Find where the given text appears and provide that cell's center as [x, y] coordinate. 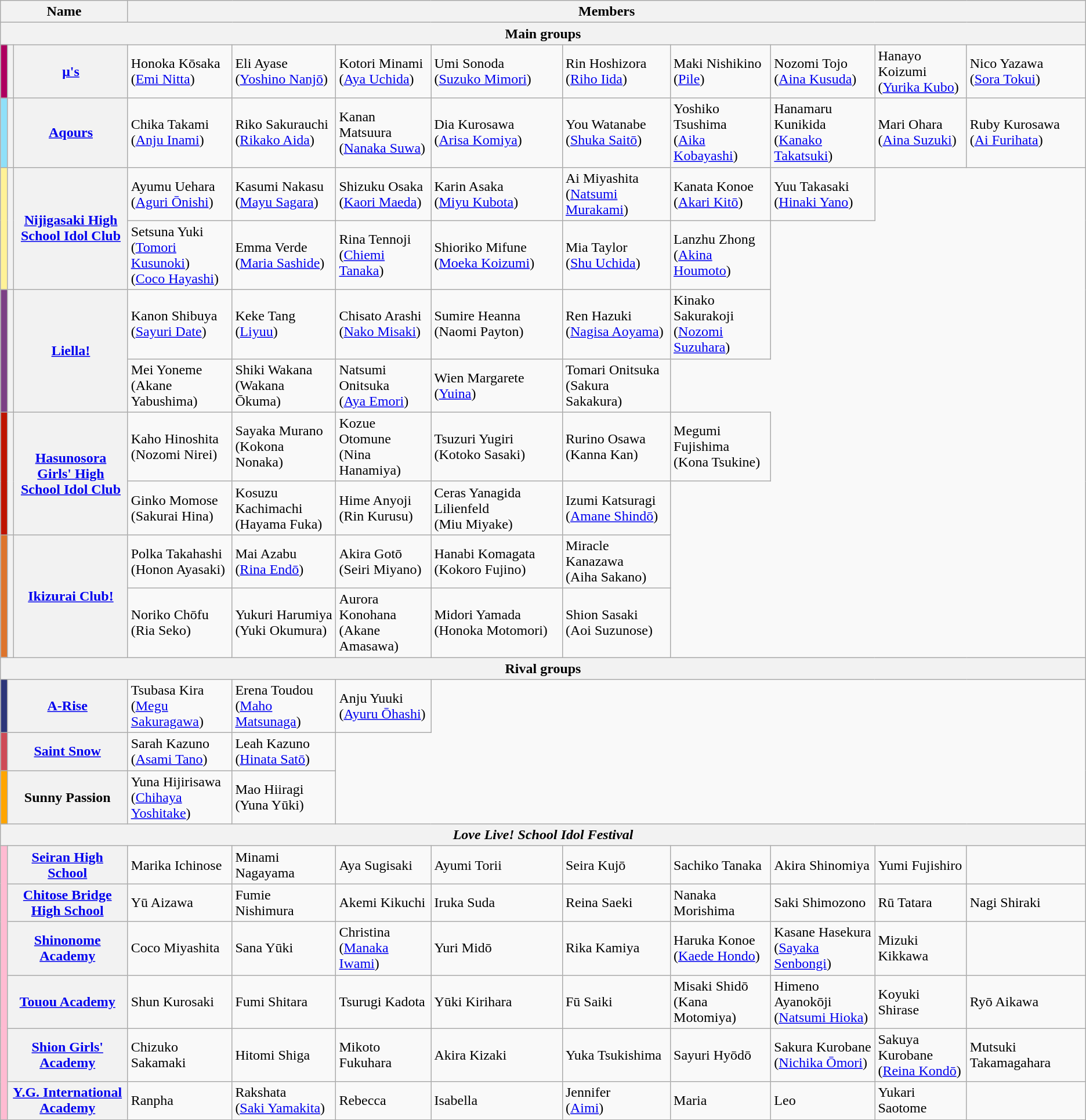
Nico Yazawa(Sora Tokui) [1026, 71]
Hasunosora Girls' High School Idol Club [71, 474]
Rū Tatara [921, 903]
Kanan Matsuura (Nanaka Suwa) [383, 132]
Mari Ohara (Aina Suzuki) [921, 132]
Y.G. International Academy [67, 1100]
Sarah Kazuno (Asami Tano) [180, 752]
Megumi Fujishima (Kona Tsukine) [721, 447]
Polka Takahashi (Honon Ayasaki) [180, 561]
Ceras Yanagida Lilienfeld (Miu Miyake) [497, 508]
Jennifer(Aimi) [616, 1100]
Aqours [71, 132]
Rakshata(Saki Yamakita) [284, 1100]
Shiki Wakana (Wakana Ōkuma) [284, 385]
Sana Yūki [284, 948]
Mai Azabu (Rina Endō) [284, 561]
Sunny Passion [67, 797]
Shioriko Mifune (Moeka Koizumi) [497, 255]
Saint Snow [67, 752]
Nijigasaki High School Idol Club [71, 229]
Anju Yuuki(Ayuru Ōhashi) [383, 706]
Ayumu Uehara (Aguri Ōnishi) [180, 194]
Rika Kamiya [616, 948]
Ginko Momose (Sakurai Hina) [180, 508]
Shun Kurosaki [180, 1002]
Mia Taylor(Shu Uchida) [616, 255]
Leah Kazuno (Hinata Satō) [284, 752]
Natsumi Onitsuka (Aya Emori) [383, 385]
Nozomi Tojo(Aina Kusuda) [823, 71]
Hitomi Shiga [284, 1055]
Fumie Nishimura [284, 903]
Marika Ichinose [180, 865]
Chika Takami (Anju Inami) [180, 132]
Kasane Hasekura(Sayaka Senbongi) [823, 948]
Miracle Kanazawa (Aiha Sakano) [616, 561]
Rin Hoshizora(Riho Iida) [616, 71]
Sumire Heanna (Naomi Payton) [497, 324]
Members [607, 12]
Mikoto Fukuhara [383, 1055]
Rurino Osawa (Kanna Kan) [616, 447]
Hanabi Komagata (Kokoro Fujino) [497, 561]
Tomari Onitsuka (Sakura Sakakura) [616, 385]
Main groups [543, 34]
Shinonome Academy [67, 948]
Yukari Saotome [921, 1100]
You Watanabe (Shuka Saitō) [616, 132]
Liella! [71, 351]
Haruka Konoe(Kaede Hondo) [721, 948]
Mizuki Kikkawa [921, 948]
Ruby Kurosawa (Ai Furihata) [1026, 132]
Eli Ayase(Yoshino Nanjō) [284, 71]
Mei Yoneme (Akane Yabushima) [180, 385]
Akira Shinomiya [823, 865]
Yuka Tsukishima [616, 1055]
Minami Nagayama [284, 865]
Yuu Takasaki (Hinaki Yano) [823, 194]
A-Rise [67, 706]
Rival groups [543, 668]
Saki Shimozono [823, 903]
Fumi Shitara [284, 1002]
Kotori Minami(Aya Uchida) [383, 71]
Karin Asaka (Miyu Kubota) [497, 194]
Kaho Hinoshita (Nozomi Nirei) [180, 447]
Akira Kizaki [497, 1055]
Hanayo Koizumi(Yurika Kubo) [921, 71]
Lanzhu Zhong(Akina Houmoto) [721, 255]
Kosuzu Kachimachi (Hayama Fuka) [284, 508]
Tsurugi Kadota [383, 1002]
Yukuri Harumiya (Yuki Okumura) [284, 622]
Yūki Kirihara [497, 1002]
Izumi Katsuragi (Amane Shindō) [616, 508]
Ryō Aikawa [1026, 1002]
Kanata Konoe (Akari Kitō) [721, 194]
Hime Anyoji (Rin Kurusu) [383, 508]
Midori Yamada (Honoka Motomori) [497, 622]
Erena Toudou(Maho Matsunaga) [284, 706]
Ikizurai Club! [71, 595]
Kasumi Nakasu (Mayu Sagara) [284, 194]
Chitose Bridge High School [67, 903]
Riko Sakurauchi (Rikako Aida) [284, 132]
Wien Margarete (Yuina) [497, 385]
Tsubasa Kira(Megu Sakuragawa) [180, 706]
Fū Saiki [616, 1002]
Yuri Midō [497, 948]
Reina Saeki [616, 903]
Maria [721, 1100]
Shizuku Osaka (Kaori Maeda) [383, 194]
Sachiko Tanaka [721, 865]
Rina Tennoji (Chiemi Tanaka) [383, 255]
Misaki Shidō(Kana Motomiya) [721, 1002]
Akira Gotō (Seiri Miyano) [383, 561]
Seiran High School [67, 865]
Aurora Konohana (Akane Amasawa) [383, 622]
Nagi Shiraki [1026, 903]
Seira Kujō [616, 865]
Kanon Shibuya (Sayuri Date) [180, 324]
Tsuzuri Yugiri (Kotoko Sasaki) [497, 447]
Coco Miyashita [180, 948]
Akemi Kikuchi [383, 903]
Isabella [497, 1100]
Umi Sonoda(Suzuko Mimori) [497, 71]
Chizuko Sakamaki [180, 1055]
Iruka Suda [497, 903]
Noriko Chōfu (Ria Seko) [180, 622]
Mutsuki Takamagahara [1026, 1055]
Sakuya Kurobane(Reina Kondō) [921, 1055]
Love Live! School Idol Festival [543, 835]
Touou Academy [67, 1002]
Honoka Kōsaka(Emi Nitta) [180, 71]
Koyuki Shirase [921, 1002]
Rebecca [383, 1100]
Setsuna Yuki (Tomori Kusunoki)(Coco Hayashi) [180, 255]
Chisato Arashi (Nako Misaki) [383, 324]
Sayaka Murano (Kokona Nonaka) [284, 447]
Mao Hiiragi(Yuna Yūki) [284, 797]
Shion Sasaki (Aoi Suzunose) [616, 622]
Nanaka Morishima [721, 903]
Maki Nishikino(Pile) [721, 71]
Yū Aizawa [180, 903]
Ayumi Torii [497, 865]
Hanamaru Kunikida (Kanako Takatsuki) [823, 132]
Kinako Sakurakoji (Nozomi Suzuhara) [721, 324]
Aya Sugisaki [383, 865]
Kozue Otomune (Nina Hanamiya) [383, 447]
Keke Tang (Liyuu) [284, 324]
Sakura Kurobane(Nichika Ōmori) [823, 1055]
Yoshiko Tsushima (Aika Kobayashi) [721, 132]
Ai Miyashita (Natsumi Murakami) [616, 194]
Ren Hazuki (Nagisa Aoyama) [616, 324]
Ranpha [180, 1100]
Shion Girls' Academy [67, 1055]
Yuna Hijirisawa(Chihaya Yoshitake) [180, 797]
μ's [71, 71]
Christina(Manaka Iwami) [383, 948]
Yumi Fujishiro [921, 865]
Name [64, 12]
Emma Verde (Maria Sashide) [284, 255]
Himeno Ayanokōji(Natsumi Hioka) [823, 1002]
Leo [823, 1100]
Sayuri Hyōdō [721, 1055]
Dia Kurosawa (Arisa Komiya) [497, 132]
